Identify which cell holds the provided text, then report its [x, y] central coordinate. 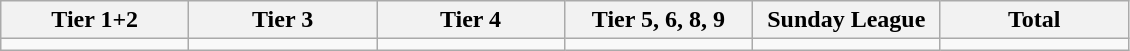
Total [1034, 20]
Tier 1+2 [95, 20]
Sunday League [846, 20]
Tier 3 [283, 20]
Tier 4 [471, 20]
Tier 5, 6, 8, 9 [658, 20]
